Detect which cell encompasses the target text, then output its [x, y] center coordinate. 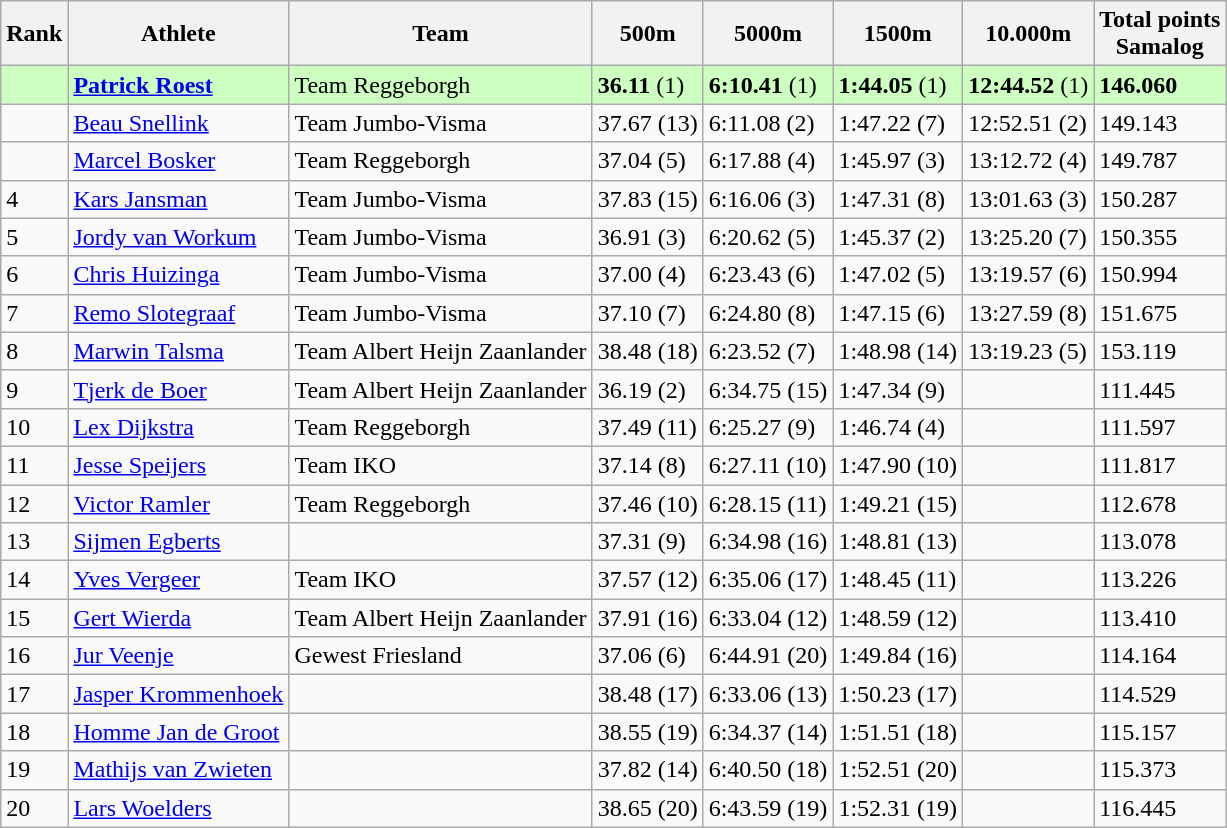
37.91 (16) [648, 618]
1:47.31 (8) [898, 199]
6:34.98 (16) [768, 542]
6:33.06 (13) [768, 694]
111.817 [1160, 465]
14 [34, 580]
38.55 (19) [648, 732]
1:52.31 (19) [898, 808]
113.410 [1160, 618]
114.529 [1160, 694]
150.287 [1160, 199]
37.83 (15) [648, 199]
7 [34, 313]
37.46 (10) [648, 503]
1:47.15 (6) [898, 313]
1:47.34 (9) [898, 389]
6:24.80 (8) [768, 313]
6:23.52 (7) [768, 351]
6:34.37 (14) [768, 732]
113.078 [1160, 542]
112.678 [1160, 503]
Athlete [178, 34]
10.000m [1028, 34]
13:12.72 (4) [1028, 161]
1:48.98 (14) [898, 351]
6:44.91 (20) [768, 656]
Tjerk de Boer [178, 389]
5000m [768, 34]
37.31 (9) [648, 542]
Mathijs van Zwieten [178, 770]
6:27.11 (10) [768, 465]
111.445 [1160, 389]
Chris Huizinga [178, 275]
38.65 (20) [648, 808]
12:52.51 (2) [1028, 123]
111.597 [1160, 427]
115.157 [1160, 732]
1:45.37 (2) [898, 237]
150.994 [1160, 275]
1:50.23 (17) [898, 694]
Sijmen Egberts [178, 542]
6:25.27 (9) [768, 427]
Total points Samalog [1160, 34]
8 [34, 351]
20 [34, 808]
149.787 [1160, 161]
13 [34, 542]
16 [34, 656]
18 [34, 732]
150.355 [1160, 237]
6:33.04 (12) [768, 618]
37.04 (5) [648, 161]
1:46.74 (4) [898, 427]
38.48 (17) [648, 694]
114.164 [1160, 656]
116.445 [1160, 808]
Jesse Speijers [178, 465]
6:28.15 (11) [768, 503]
6:11.08 (2) [768, 123]
Victor Ramler [178, 503]
6:34.75 (15) [768, 389]
1:48.59 (12) [898, 618]
1:51.51 (18) [898, 732]
1:48.45 (11) [898, 580]
5 [34, 237]
115.373 [1160, 770]
13:01.63 (3) [1028, 199]
10 [34, 427]
149.143 [1160, 123]
4 [34, 199]
Marwin Talsma [178, 351]
151.675 [1160, 313]
37.57 (12) [648, 580]
Gewest Friesland [440, 656]
6:40.50 (18) [768, 770]
36.91 (3) [648, 237]
Lars Woelders [178, 808]
Jasper Krommenhoek [178, 694]
13:19.23 (5) [1028, 351]
6:10.41 (1) [768, 85]
1:45.97 (3) [898, 161]
1:44.05 (1) [898, 85]
6 [34, 275]
36.19 (2) [648, 389]
Lex Dijkstra [178, 427]
Jordy van Workum [178, 237]
37.82 (14) [648, 770]
37.14 (8) [648, 465]
1:49.21 (15) [898, 503]
1:48.81 (13) [898, 542]
146.060 [1160, 85]
Beau Snellink [178, 123]
37.06 (6) [648, 656]
6:43.59 (19) [768, 808]
19 [34, 770]
37.49 (11) [648, 427]
13:19.57 (6) [1028, 275]
6:17.88 (4) [768, 161]
1:47.02 (5) [898, 275]
12 [34, 503]
Marcel Bosker [178, 161]
37.00 (4) [648, 275]
500m [648, 34]
37.10 (7) [648, 313]
Rank [34, 34]
13:25.20 (7) [1028, 237]
1:52.51 (20) [898, 770]
Remo Slotegraaf [178, 313]
1:49.84 (16) [898, 656]
1:47.90 (10) [898, 465]
15 [34, 618]
36.11 (1) [648, 85]
6:20.62 (5) [768, 237]
Homme Jan de Groot [178, 732]
1:47.22 (7) [898, 123]
1500m [898, 34]
17 [34, 694]
Jur Veenje [178, 656]
113.226 [1160, 580]
Patrick Roest [178, 85]
Kars Jansman [178, 199]
13:27.59 (8) [1028, 313]
37.67 (13) [648, 123]
6:35.06 (17) [768, 580]
Yves Vergeer [178, 580]
38.48 (18) [648, 351]
153.119 [1160, 351]
6:23.43 (6) [768, 275]
Gert Wierda [178, 618]
11 [34, 465]
6:16.06 (3) [768, 199]
9 [34, 389]
Team [440, 34]
12:44.52 (1) [1028, 85]
